Detect which cell encompasses the target text, then output its [x, y] center coordinate. 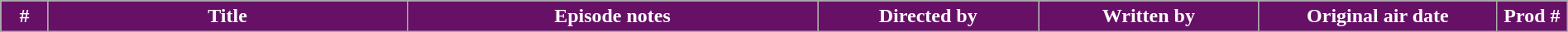
# [25, 16]
Title [227, 16]
Directed by [928, 16]
Original air date [1378, 16]
Episode notes [612, 16]
Written by [1150, 16]
Prod # [1532, 16]
